Find where the given text appears and provide that cell's center as (X, Y) coordinate. 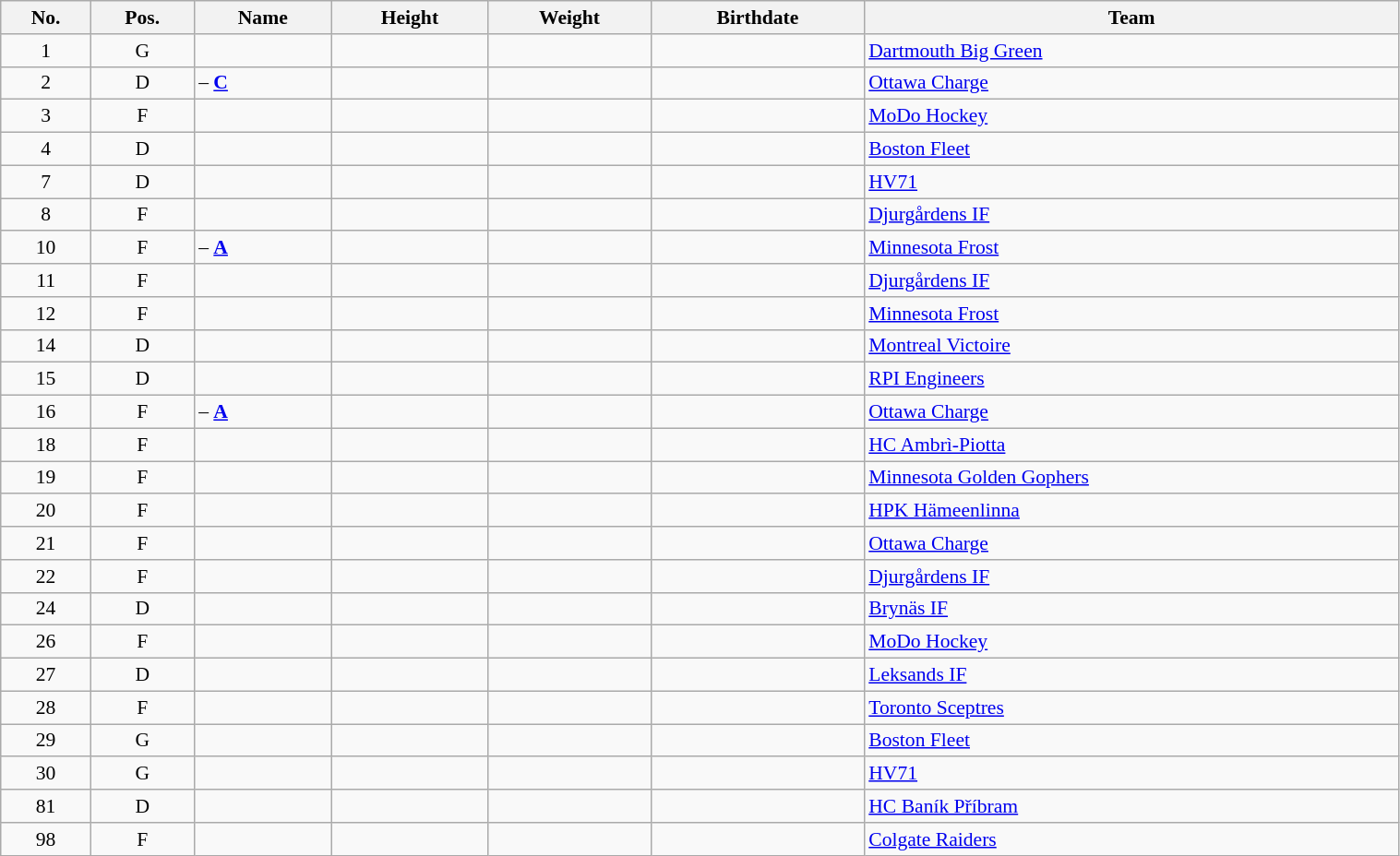
HC Baník Příbram (1131, 806)
Toronto Sceptres (1131, 707)
HC Ambrì-Piotta (1131, 445)
14 (46, 346)
15 (46, 379)
19 (46, 478)
30 (46, 774)
28 (46, 707)
24 (46, 609)
Minnesota Golden Gophers (1131, 478)
26 (46, 642)
Pos. (142, 18)
HPK Hämeenlinna (1131, 511)
27 (46, 675)
Weight (568, 18)
Name (262, 18)
18 (46, 445)
Team (1131, 18)
RPI Engineers (1131, 379)
1 (46, 51)
Leksands IF (1131, 675)
Colgate Raiders (1131, 839)
7 (46, 182)
4 (46, 149)
Montreal Victoire (1131, 346)
29 (46, 741)
12 (46, 314)
20 (46, 511)
2 (46, 83)
22 (46, 577)
Birthdate (758, 18)
21 (46, 543)
10 (46, 248)
Dartmouth Big Green (1131, 51)
98 (46, 839)
Brynäs IF (1131, 609)
16 (46, 412)
11 (46, 280)
8 (46, 215)
3 (46, 116)
– C (262, 83)
No. (46, 18)
Height (410, 18)
81 (46, 806)
